Output the [X, Y] coordinate of the center of the cell containing the given text.  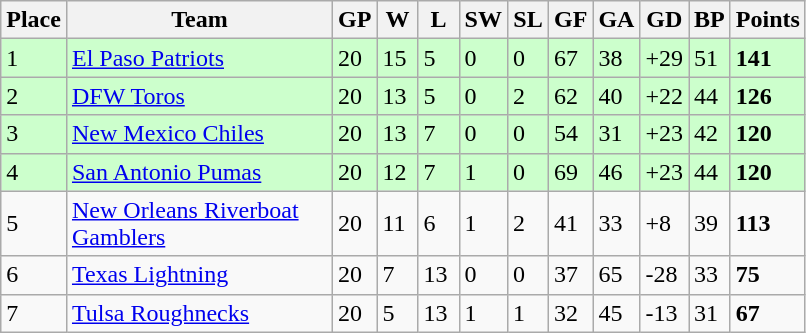
+29 [664, 58]
38 [616, 58]
L [438, 20]
New Mexico Chiles [199, 134]
GD [664, 20]
SW [483, 20]
Team [199, 20]
54 [571, 134]
51 [710, 58]
113 [768, 224]
BP [710, 20]
SL [528, 20]
126 [768, 96]
Points [768, 20]
37 [571, 275]
+22 [664, 96]
75 [768, 275]
-13 [664, 313]
141 [768, 58]
El Paso Patriots [199, 58]
DFW Toros [199, 96]
15 [398, 58]
+8 [664, 224]
4 [34, 172]
42 [710, 134]
39 [710, 224]
-28 [664, 275]
11 [398, 224]
W [398, 20]
12 [398, 172]
41 [571, 224]
Tulsa Roughnecks [199, 313]
62 [571, 96]
GP [355, 20]
San Antonio Pumas [199, 172]
3 [34, 134]
Place [34, 20]
New Orleans Riverboat Gamblers [199, 224]
GA [616, 20]
69 [571, 172]
32 [571, 313]
46 [616, 172]
40 [616, 96]
45 [616, 313]
65 [616, 275]
Texas Lightning [199, 275]
GF [571, 20]
